From the cell containing the given text, extract its center point as [X, Y] coordinate. 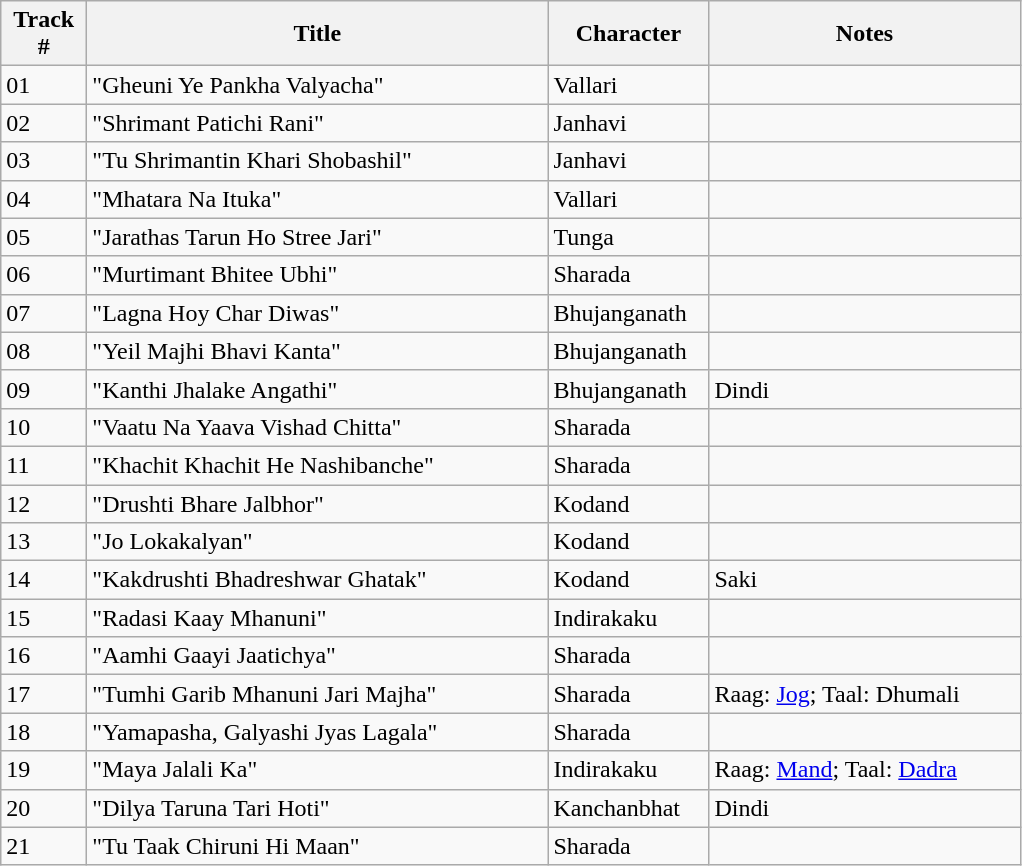
16 [44, 656]
Title [318, 34]
03 [44, 161]
05 [44, 237]
"Maya Jalali Ka" [318, 770]
"Kakdrushti Bhadreshwar Ghatak" [318, 580]
21 [44, 846]
11 [44, 465]
"Yamapasha, Galyashi Jyas Lagala" [318, 732]
"Gheuni Ye Pankha Valyacha" [318, 85]
04 [44, 199]
09 [44, 389]
"Mhatara Na Ituka" [318, 199]
"Murtimant Bhitee Ubhi" [318, 275]
12 [44, 503]
"Radasi Kaay Mhanuni" [318, 618]
"Shrimant Patichi Rani" [318, 123]
06 [44, 275]
"Jarathas Tarun Ho Stree Jari" [318, 237]
"Tumhi Garib Mhanuni Jari Majha" [318, 694]
"Kanthi Jhalake Angathi" [318, 389]
Raag: Mand; Taal: Dadra [864, 770]
"Aamhi Gaayi Jaatichya" [318, 656]
08 [44, 351]
15 [44, 618]
"Vaatu Na Yaava Vishad Chitta" [318, 427]
Character [628, 34]
17 [44, 694]
07 [44, 313]
02 [44, 123]
Notes [864, 34]
"Khachit Khachit He Nashibanche" [318, 465]
18 [44, 732]
01 [44, 85]
14 [44, 580]
Raag: Jog; Taal: Dhumali [864, 694]
"Yeil Majhi Bhavi Kanta" [318, 351]
Tunga [628, 237]
10 [44, 427]
19 [44, 770]
20 [44, 808]
"Lagna Hoy Char Diwas" [318, 313]
13 [44, 542]
Track # [44, 34]
"Tu Taak Chiruni Hi Maan" [318, 846]
"Jo Lokakalyan" [318, 542]
Kanchanbhat [628, 808]
"Tu Shrimantin Khari Shobashil" [318, 161]
Saki [864, 580]
"Dilya Taruna Tari Hoti" [318, 808]
"Drushti Bhare Jalbhor" [318, 503]
